Search for the cell housing the specified text and yield its (X, Y) center coordinate. 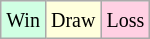
Loss (126, 20)
Win (24, 20)
Draw (72, 20)
